For the text-containing cell, return its midpoint in (X, Y) coordinate format. 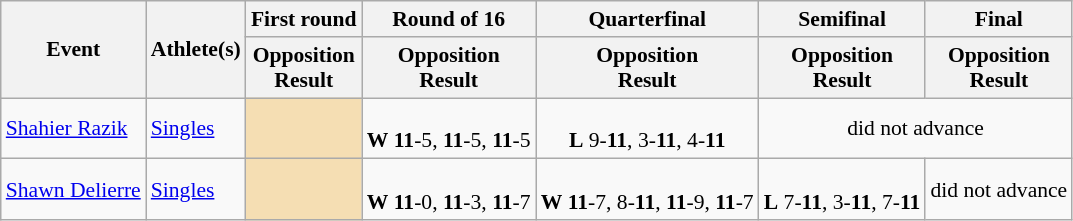
Event (74, 50)
Round of 16 (449, 19)
W 11-7, 8-11, 11-9, 11-7 (648, 190)
Shawn Delierre (74, 190)
Final (998, 19)
Semifinal (842, 19)
L 9-11, 3-11, 4-11 (648, 128)
W 11-5, 11-5, 11-5 (449, 128)
W 11-0, 11-3, 11-7 (449, 190)
Shahier Razik (74, 128)
First round (304, 19)
Quarterfinal (648, 19)
L 7-11, 3-11, 7-11 (842, 190)
Athlete(s) (196, 50)
